Search for the cell housing the specified text and yield its [X, Y] center coordinate. 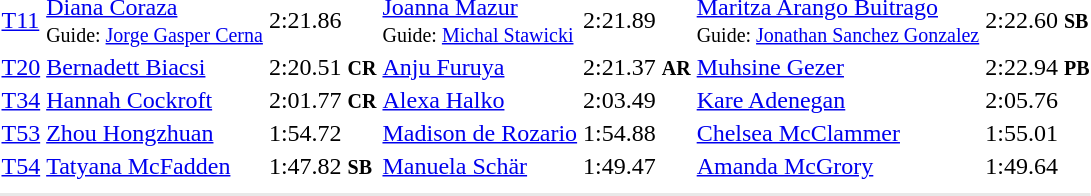
T34 [21, 100]
T53 [21, 133]
2:03.49 [638, 100]
T54 [21, 166]
Muhsine Gezer [838, 67]
2:22.94 PB [1038, 67]
Manuela Schär [480, 166]
Hannah Cockroft [155, 100]
Alexa Halko [480, 100]
1:54.88 [638, 133]
2:20.51 CR [322, 67]
1:47.82 SB [322, 166]
1:55.01 [1038, 133]
T20 [21, 67]
Amanda McGrory [838, 166]
1:49.64 [1038, 166]
Tatyana McFadden [155, 166]
Bernadett Biacsi [155, 67]
Chelsea McClammer [838, 133]
Kare Adenegan [838, 100]
1:54.72 [322, 133]
1:49.47 [638, 166]
Anju Furuya [480, 67]
2:05.76 [1038, 100]
Zhou Hongzhuan [155, 133]
2:21.37 AR [638, 67]
2:01.77 CR [322, 100]
Madison de Rozario [480, 133]
